Pinpoint the cell where the given text exists, returning its [X, Y] midpoint coordinate. 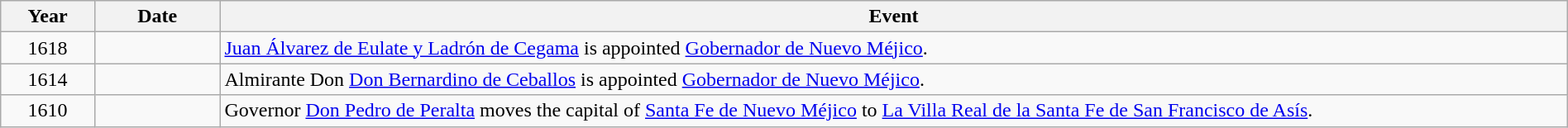
Date [157, 17]
Year [48, 17]
Governor Don Pedro de Peralta moves the capital of Santa Fe de Nuevo Méjico to La Villa Real de la Santa Fe de San Francisco de Asís. [893, 111]
Almirante Don Don Bernardino de Ceballos is appointed Gobernador de Nuevo Méjico. [893, 79]
1614 [48, 79]
1610 [48, 111]
Event [893, 17]
Juan Álvarez de Eulate y Ladrón de Cegama is appointed Gobernador de Nuevo Méjico. [893, 48]
1618 [48, 48]
